Return the [x, y] coordinate for the center point of the cell that contains the specified text.  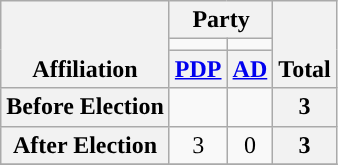
PDP [198, 69]
AD [250, 69]
Party [220, 20]
Total [305, 44]
Affiliation [86, 44]
Before Election [86, 107]
After Election [86, 145]
0 [250, 145]
